Locate the cell with the specified text and output its (x, y) center coordinate. 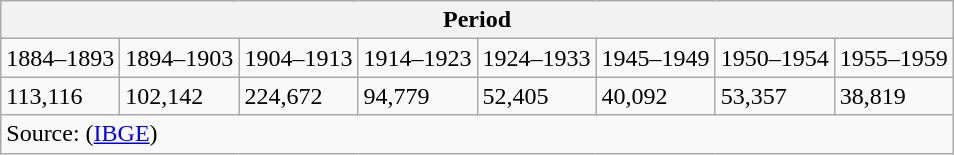
1924–1933 (536, 58)
1945–1949 (656, 58)
53,357 (774, 96)
38,819 (894, 96)
1884–1893 (60, 58)
1955–1959 (894, 58)
52,405 (536, 96)
113,116 (60, 96)
Period (477, 20)
1894–1903 (180, 58)
Source: (IBGE) (477, 134)
1914–1923 (418, 58)
1904–1913 (298, 58)
94,779 (418, 96)
40,092 (656, 96)
224,672 (298, 96)
102,142 (180, 96)
1950–1954 (774, 58)
